Capture the cell that displays the provided text and extract its (x, y) central coordinate. 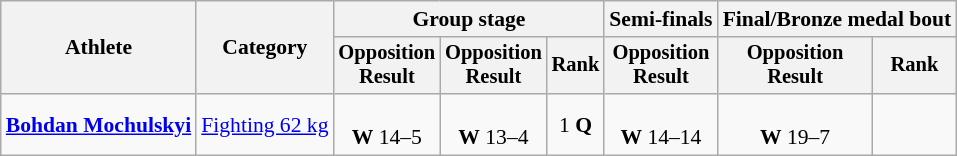
Bohdan Mochulskyi (98, 124)
Group stage (470, 19)
Athlete (98, 48)
W 13–4 (494, 124)
Category (264, 48)
Fighting 62 kg (264, 124)
W 19–7 (796, 124)
1 Q (576, 124)
W 14–14 (660, 124)
W 14–5 (388, 124)
Semi-finals (660, 19)
Final/Bronze medal bout (838, 19)
